Detect which cell encompasses the target text, then output its (x, y) center coordinate. 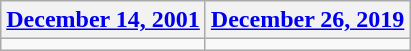
December 26, 2019 (308, 20)
December 14, 2001 (104, 20)
